Determine the (x, y) coordinate at the center of the cell enclosing the given text.  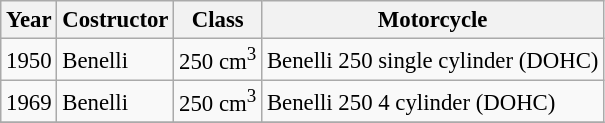
Benelli 250 single cylinder (DOHC) (433, 60)
1969 (29, 102)
Class (218, 20)
Motorcycle (433, 20)
1950 (29, 60)
Year (29, 20)
Benelli 250 4 cylinder (DOHC) (433, 102)
Costructor (116, 20)
